Identify which cell holds the provided text, then report its [X, Y] central coordinate. 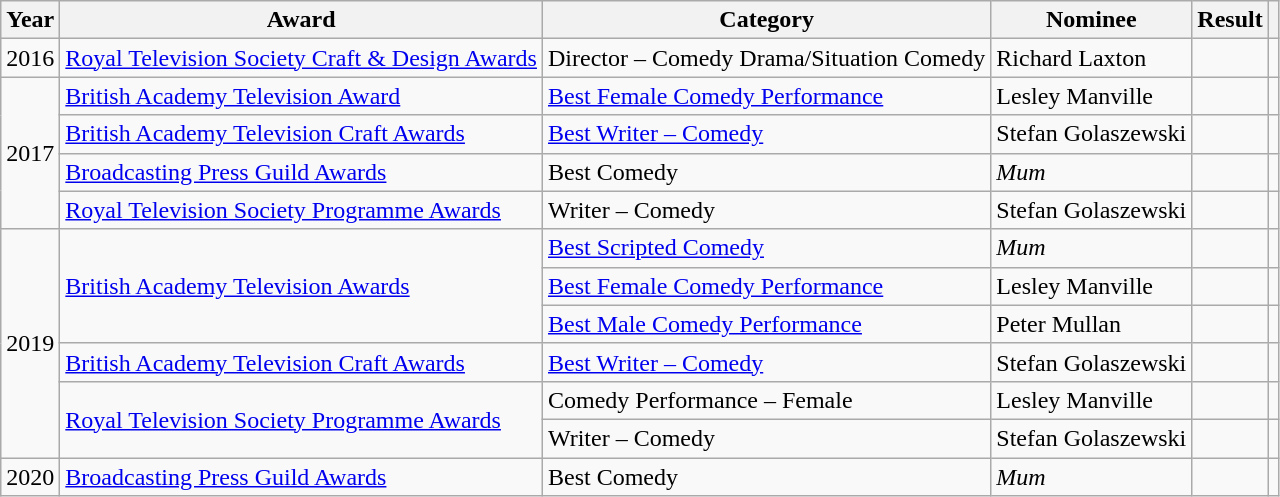
Best Male Comedy Performance [766, 324]
Nominee [1092, 20]
Result [1230, 20]
2017 [30, 153]
Director – Comedy Drama/Situation Comedy [766, 58]
Category [766, 20]
2016 [30, 58]
Richard Laxton [1092, 58]
Comedy Performance – Female [766, 400]
Year [30, 20]
2020 [30, 477]
British Academy Television Award [302, 96]
Royal Television Society Craft & Design Awards [302, 58]
Best Scripted Comedy [766, 248]
British Academy Television Awards [302, 286]
Peter Mullan [1092, 324]
Award [302, 20]
2019 [30, 343]
